Provide the [x, y] coordinate of the cell's center where the given text is located.  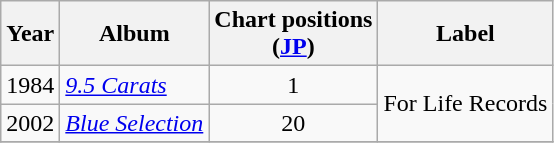
Year [30, 34]
Blue Selection [134, 123]
Chart positions(JP) [294, 34]
1 [294, 85]
For Life Records [466, 104]
20 [294, 123]
2002 [30, 123]
9.5 Carats [134, 85]
1984 [30, 85]
Label [466, 34]
Album [134, 34]
